Extract the [x, y] coordinate from the center of the cell holding the provided text.  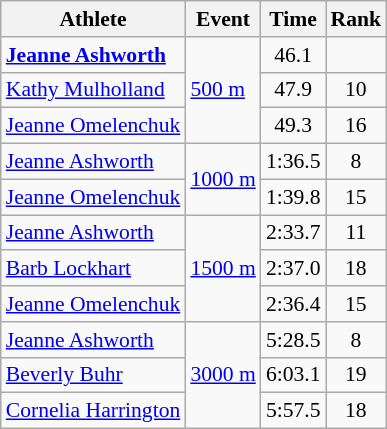
5:57.5 [294, 411]
1:39.8 [294, 197]
16 [356, 126]
49.3 [294, 126]
Barb Lockhart [94, 269]
47.9 [294, 90]
11 [356, 233]
46.1 [294, 55]
500 m [222, 90]
1000 m [222, 180]
Rank [356, 19]
5:28.5 [294, 340]
Beverly Buhr [94, 375]
Cornelia Harrington [94, 411]
2:33.7 [294, 233]
10 [356, 90]
Athlete [94, 19]
Event [222, 19]
3000 m [222, 376]
1500 m [222, 268]
6:03.1 [294, 375]
1:36.5 [294, 162]
19 [356, 375]
Time [294, 19]
2:36.4 [294, 304]
2:37.0 [294, 269]
Kathy Mulholland [94, 90]
